Return [x, y] of the center of cell containing provided text 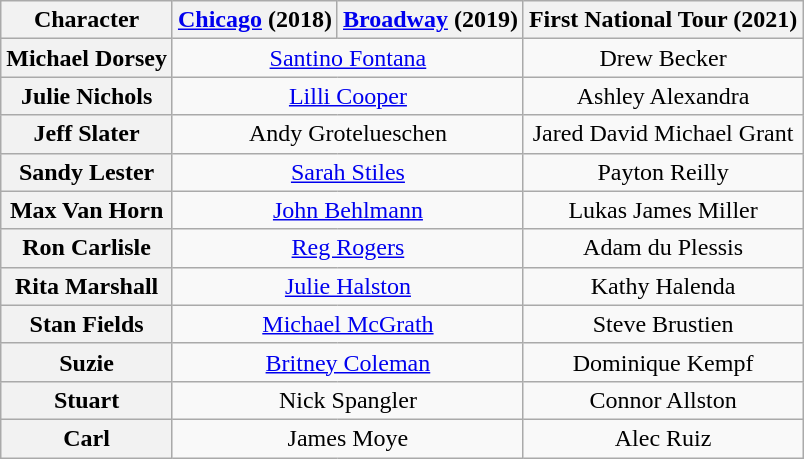
Dominique Kempf [662, 362]
James Moye [348, 438]
Michael McGrath [348, 324]
Connor Allston [662, 400]
Reg Rogers [348, 248]
Max Van Horn [87, 210]
Santino Fontana [348, 58]
Jared David Michael Grant [662, 134]
Adam du Plessis [662, 248]
Andy Grotelueschen [348, 134]
Michael Dorsey [87, 58]
John Behlmann [348, 210]
Jeff Slater [87, 134]
Chicago (2018) [254, 20]
Character [87, 20]
Kathy Halenda [662, 286]
Drew Becker [662, 58]
Ashley Alexandra [662, 96]
Suzie [87, 362]
Nick Spangler [348, 400]
Britney Coleman [348, 362]
Alec Ruiz [662, 438]
Payton Reilly [662, 172]
Julie Halston [348, 286]
First National Tour (2021) [662, 20]
Stuart [87, 400]
Steve Brustien [662, 324]
Julie Nichols [87, 96]
Carl [87, 438]
Lukas James Miller [662, 210]
Lilli Cooper [348, 96]
Sarah Stiles [348, 172]
Ron Carlisle [87, 248]
Sandy Lester [87, 172]
Stan Fields [87, 324]
Rita Marshall [87, 286]
Broadway (2019) [430, 20]
